Search for the cell housing the specified text and yield its [X, Y] center coordinate. 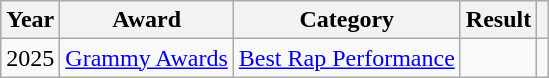
Best Rap Performance [346, 58]
Award [147, 20]
Grammy Awards [147, 58]
2025 [30, 58]
Result [498, 20]
Year [30, 20]
Category [346, 20]
